Detect which cell encompasses the target text, then output its [x, y] center coordinate. 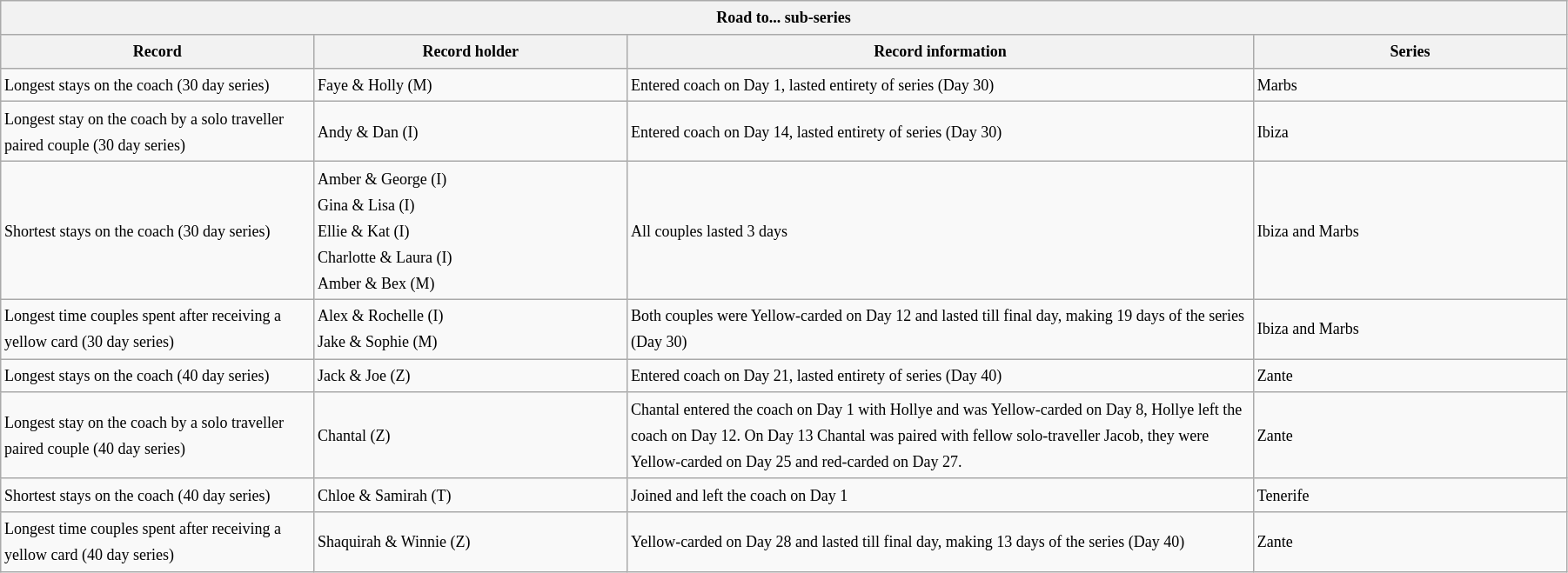
Jack & Joe (Z) [471, 376]
Longest stays on the coach (30 day series) [157, 85]
Chloe & Samirah (T) [471, 496]
Shortest stays on the coach (40 day series) [157, 496]
Tenerife [1411, 496]
Yellow-carded on Day 28 and lasted till final day, making 13 days of the series (Day 40) [941, 543]
Record [157, 50]
Longest stay on the coach by a solo traveller paired couple (40 day series) [157, 435]
Chantal (Z) [471, 435]
Joined and left the coach on Day 1 [941, 496]
Longest stays on the coach (40 day series) [157, 376]
Faye & Holly (M) [471, 85]
Andy & Dan (I) [471, 132]
Shortest stays on the coach (30 day series) [157, 230]
Longest time couples spent after receiving a yellow card (40 day series) [157, 543]
Entered coach on Day 21, lasted entirety of series (Day 40) [941, 376]
Amber & George (I)Gina & Lisa (I)Ellie & Kat (I)Charlotte & Laura (I)Amber & Bex (M) [471, 230]
Series [1411, 50]
Ibiza [1411, 132]
Entered coach on Day 14, lasted entirety of series (Day 30) [941, 132]
Longest time couples spent after receiving a yellow card (30 day series) [157, 329]
Alex & Rochelle (I)Jake & Sophie (M) [471, 329]
Entered coach on Day 1, lasted entirety of series (Day 30) [941, 85]
Shaquirah & Winnie (Z) [471, 543]
All couples lasted 3 days [941, 230]
Road to... sub-series [784, 17]
Longest stay on the coach by a solo traveller paired couple (30 day series) [157, 132]
Record information [941, 50]
Marbs [1411, 85]
Record holder [471, 50]
Both couples were Yellow-carded on Day 12 and lasted till final day, making 19 days of the series (Day 30) [941, 329]
